Output the (x, y) coordinate of the center of the cell containing the given text.  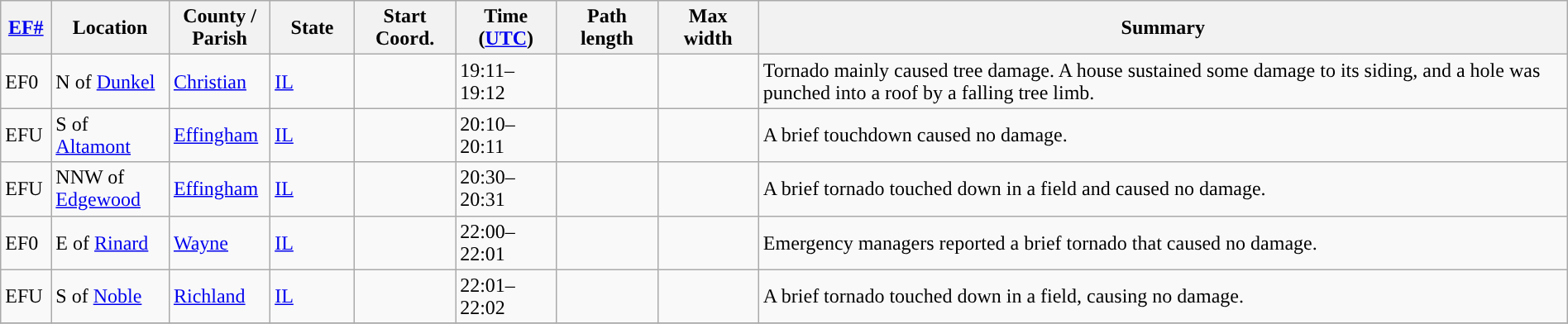
Path length (607, 28)
County / Parish (219, 28)
A brief tornado touched down in a field and caused no damage. (1163, 188)
N of Dunkel (111, 81)
22:00–22:01 (506, 243)
EF# (26, 28)
A brief tornado touched down in a field, causing no damage. (1163, 296)
20:30–20:31 (506, 188)
19:11–19:12 (506, 81)
Location (111, 28)
Tornado mainly caused tree damage. A house sustained some damage to its siding, and a hole was punched into a roof by a falling tree limb. (1163, 81)
Time (UTC) (506, 28)
State (313, 28)
Summary (1163, 28)
20:10–20:11 (506, 136)
S of Noble (111, 296)
Christian (219, 81)
Start Coord. (404, 28)
22:01–22:02 (506, 296)
NNW of Edgewood (111, 188)
S of Altamont (111, 136)
Emergency managers reported a brief tornado that caused no damage. (1163, 243)
Wayne (219, 243)
E of Rinard (111, 243)
Richland (219, 296)
A brief touchdown caused no damage. (1163, 136)
Max width (708, 28)
